Search for the cell housing the specified text and yield its [X, Y] center coordinate. 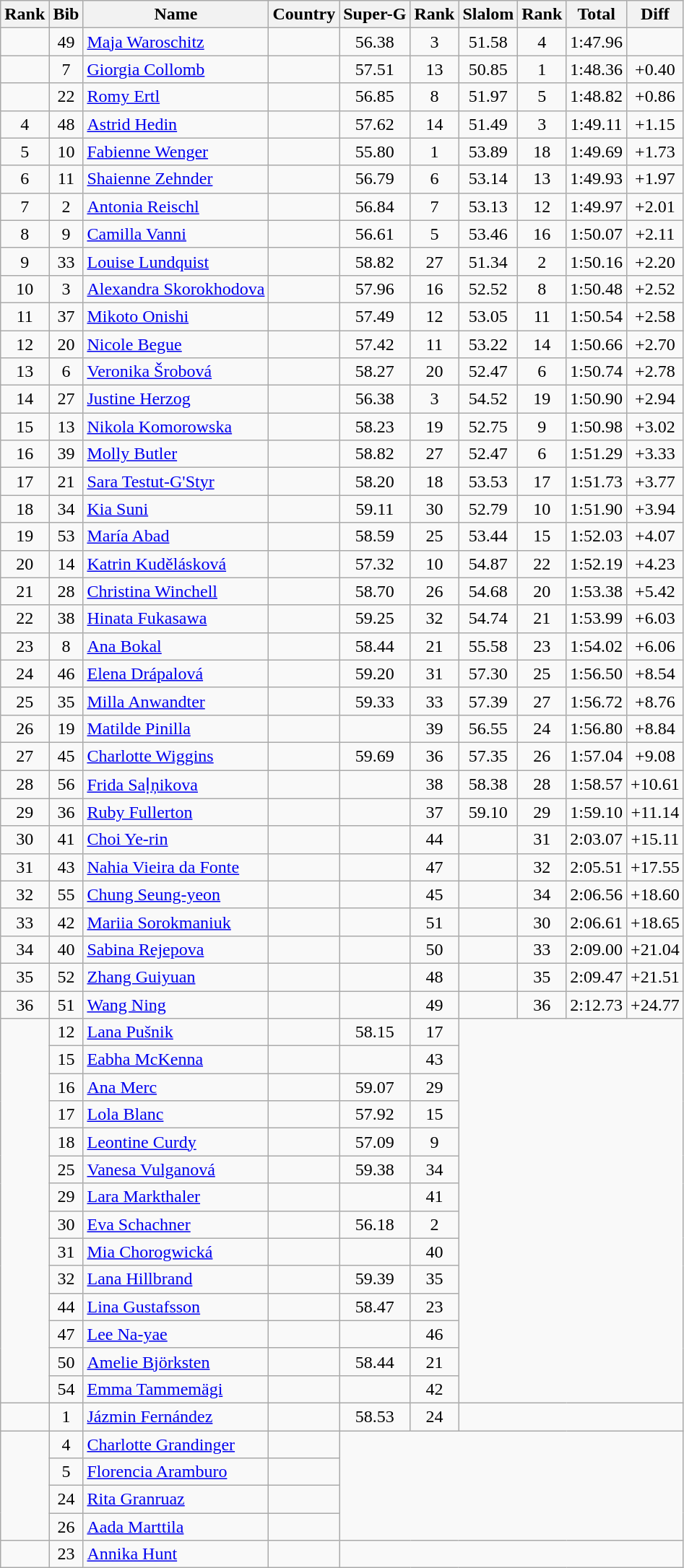
+6.03 [656, 619]
+18.60 [656, 894]
1:54.02 [597, 646]
57.30 [488, 674]
Charlotte Grandinger [176, 1445]
51.58 [488, 42]
59.33 [375, 701]
53.89 [488, 152]
1:50.48 [597, 289]
54 [66, 1389]
+21.04 [656, 949]
+6.06 [656, 646]
1:50.90 [597, 399]
María Abad [176, 536]
53.13 [488, 206]
Romy Ertl [176, 97]
+4.23 [656, 564]
Wang Ning [176, 1004]
58.59 [375, 536]
59.10 [488, 812]
+2.01 [656, 206]
+2.58 [656, 316]
Emma Tammemägi [176, 1389]
Jázmin Fernández [176, 1416]
+1.15 [656, 124]
Eabha McKenna [176, 1060]
Shaienne Zehnder [176, 179]
1:49.97 [597, 206]
1:48.36 [597, 69]
59.38 [375, 1170]
59.25 [375, 619]
56 [66, 784]
57.96 [375, 289]
+0.40 [656, 69]
51.49 [488, 124]
1:50.66 [597, 344]
Mariia Sorokmaniuk [176, 922]
59.69 [375, 756]
Hinata Fukasawa [176, 619]
Florencia Aramburo [176, 1472]
1:59.10 [597, 812]
58.15 [375, 1032]
Kia Suni [176, 509]
52 [66, 977]
1:56.80 [597, 728]
Rita Granruaz [176, 1499]
1:53.99 [597, 619]
Justine Herzog [176, 399]
1:48.82 [597, 97]
57.49 [375, 316]
Lara Markthaler [176, 1197]
+18.65 [656, 922]
50.85 [488, 69]
Sara Testut-G'Styr [176, 482]
+0.86 [656, 97]
57.35 [488, 756]
1:53.38 [597, 591]
57.92 [375, 1115]
1:56.72 [597, 701]
+17.55 [656, 867]
Name [176, 14]
54.87 [488, 564]
52.52 [488, 289]
2:03.07 [597, 840]
Slalom [488, 14]
59.07 [375, 1087]
58.70 [375, 591]
Frida Saḷņikova [176, 784]
Charlotte Wiggins [176, 756]
Diff [656, 14]
1:50.16 [597, 261]
Bib [66, 14]
Leontine Curdy [176, 1142]
Katrin Kudělásková [176, 564]
Astrid Hedin [176, 124]
1:51.29 [597, 454]
54.68 [488, 591]
59.39 [375, 1279]
+10.61 [656, 784]
Chung Seung-yeon [176, 894]
+2.20 [656, 261]
57.42 [375, 344]
2:12.73 [597, 1004]
53.46 [488, 234]
Zhang Guiyuan [176, 977]
56.84 [375, 206]
Louise Lundquist [176, 261]
Molly Butler [176, 454]
1:49.69 [597, 152]
Giorgia Collomb [176, 69]
Nikola Komorowska [176, 427]
+4.07 [656, 536]
Christina Winchell [176, 591]
58.53 [375, 1416]
59.11 [375, 509]
+24.77 [656, 1004]
Ana Merc [176, 1087]
Country [304, 14]
Eva Schachner [176, 1224]
+8.76 [656, 701]
+1.73 [656, 152]
+3.02 [656, 427]
2:06.56 [597, 894]
1:56.50 [597, 674]
+8.54 [656, 674]
Aada Marttila [176, 1527]
Ana Bokal [176, 646]
57.32 [375, 564]
+15.11 [656, 840]
Maja Waroschitz [176, 42]
+9.08 [656, 756]
56.55 [488, 728]
1:47.96 [597, 42]
56.79 [375, 179]
Lana Pušnik [176, 1032]
Amelie Björksten [176, 1362]
+11.14 [656, 812]
1:51.90 [597, 509]
2:09.47 [597, 977]
+3.77 [656, 482]
Nahia Vieira da Fonte [176, 867]
+2.94 [656, 399]
51.34 [488, 261]
+3.94 [656, 509]
Total [597, 14]
56.18 [375, 1224]
Fabienne Wenger [176, 152]
Ruby Fullerton [176, 812]
Alexandra Skorokhodova [176, 289]
53.22 [488, 344]
+8.84 [656, 728]
+2.70 [656, 344]
Sabina Rejepova [176, 949]
57.51 [375, 69]
53.53 [488, 482]
58.23 [375, 427]
55.80 [375, 152]
Choi Ye-rin [176, 840]
Nicole Begue [176, 344]
59.20 [375, 674]
1:52.03 [597, 536]
51.97 [488, 97]
1:51.73 [597, 482]
58.20 [375, 482]
2:06.61 [597, 922]
58.38 [488, 784]
2:09.00 [597, 949]
Lee Na-yae [176, 1334]
55 [66, 894]
Elena Drápalová [176, 674]
53 [66, 536]
+21.51 [656, 977]
1:58.57 [597, 784]
Super-G [375, 14]
57.09 [375, 1142]
+2.52 [656, 289]
1:49.11 [597, 124]
+2.78 [656, 372]
Annika Hunt [176, 1554]
1:50.98 [597, 427]
+5.42 [656, 591]
Camilla Vanni [176, 234]
56.61 [375, 234]
Lana Hillbrand [176, 1279]
1:50.07 [597, 234]
58.27 [375, 372]
Veronika Šrobová [176, 372]
56.85 [375, 97]
58.47 [375, 1307]
Mikoto Onishi [176, 316]
52.75 [488, 427]
55.58 [488, 646]
1:52.19 [597, 564]
54.52 [488, 399]
Lola Blanc [176, 1115]
57.39 [488, 701]
53.44 [488, 536]
1:57.04 [597, 756]
57.62 [375, 124]
Lina Gustafsson [176, 1307]
1:49.93 [597, 179]
Vanesa Vulganová [176, 1170]
Mia Chorogwická [176, 1252]
2:05.51 [597, 867]
Milla Anwandter [176, 701]
+3.33 [656, 454]
54.74 [488, 619]
Antonia Reischl [176, 206]
53.05 [488, 316]
53.14 [488, 179]
+2.11 [656, 234]
1:50.54 [597, 316]
+1.97 [656, 179]
Matilde Pinilla [176, 728]
1:50.74 [597, 372]
52.79 [488, 509]
